Output the [x, y] coordinate of the center of the cell containing the given text.  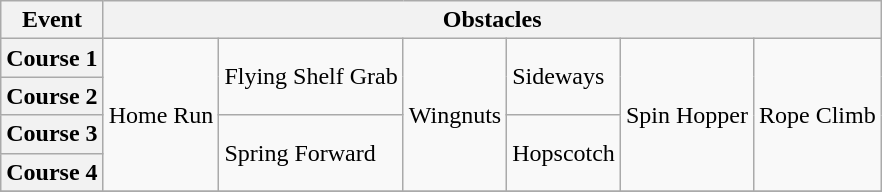
Spin Hopper [686, 115]
Obstacles [492, 20]
Sideways [564, 77]
Event [52, 20]
Course 1 [52, 58]
Course 3 [52, 134]
Wingnuts [454, 115]
Flying Shelf Grab [311, 77]
Course 2 [52, 96]
Rope Climb [817, 115]
Home Run [161, 115]
Spring Forward [311, 153]
Hopscotch [564, 153]
Course 4 [52, 172]
